Extract the (x, y) coordinate from the center of the cell holding the provided text.  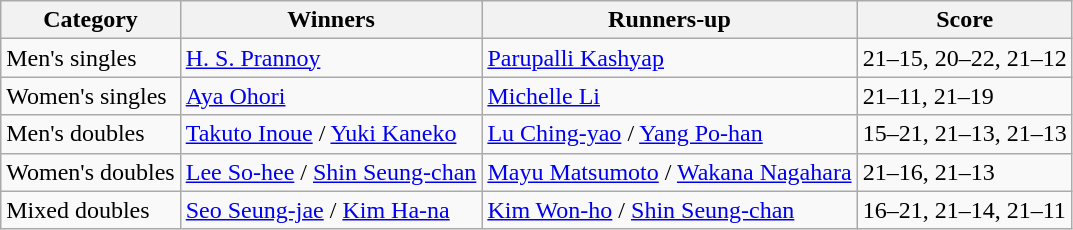
Category (90, 20)
Runners-up (670, 20)
Score (964, 20)
Seo Seung-jae / Kim Ha-na (331, 210)
Mayu Matsumoto / Wakana Nagahara (670, 172)
Parupalli Kashyap (670, 58)
Mixed doubles (90, 210)
Takuto Inoue / Yuki Kaneko (331, 134)
Michelle Li (670, 96)
Winners (331, 20)
15–21, 21–13, 21–13 (964, 134)
16–21, 21–14, 21–11 (964, 210)
H. S. Prannoy (331, 58)
Kim Won-ho / Shin Seung-chan (670, 210)
Women's doubles (90, 172)
Lee So-hee / Shin Seung-chan (331, 172)
21–11, 21–19 (964, 96)
21–16, 21–13 (964, 172)
Women's singles (90, 96)
Men's singles (90, 58)
Lu Ching-yao / Yang Po-han (670, 134)
21–15, 20–22, 21–12 (964, 58)
Men's doubles (90, 134)
Aya Ohori (331, 96)
